From the cell containing the given text, extract its center point as [x, y] coordinate. 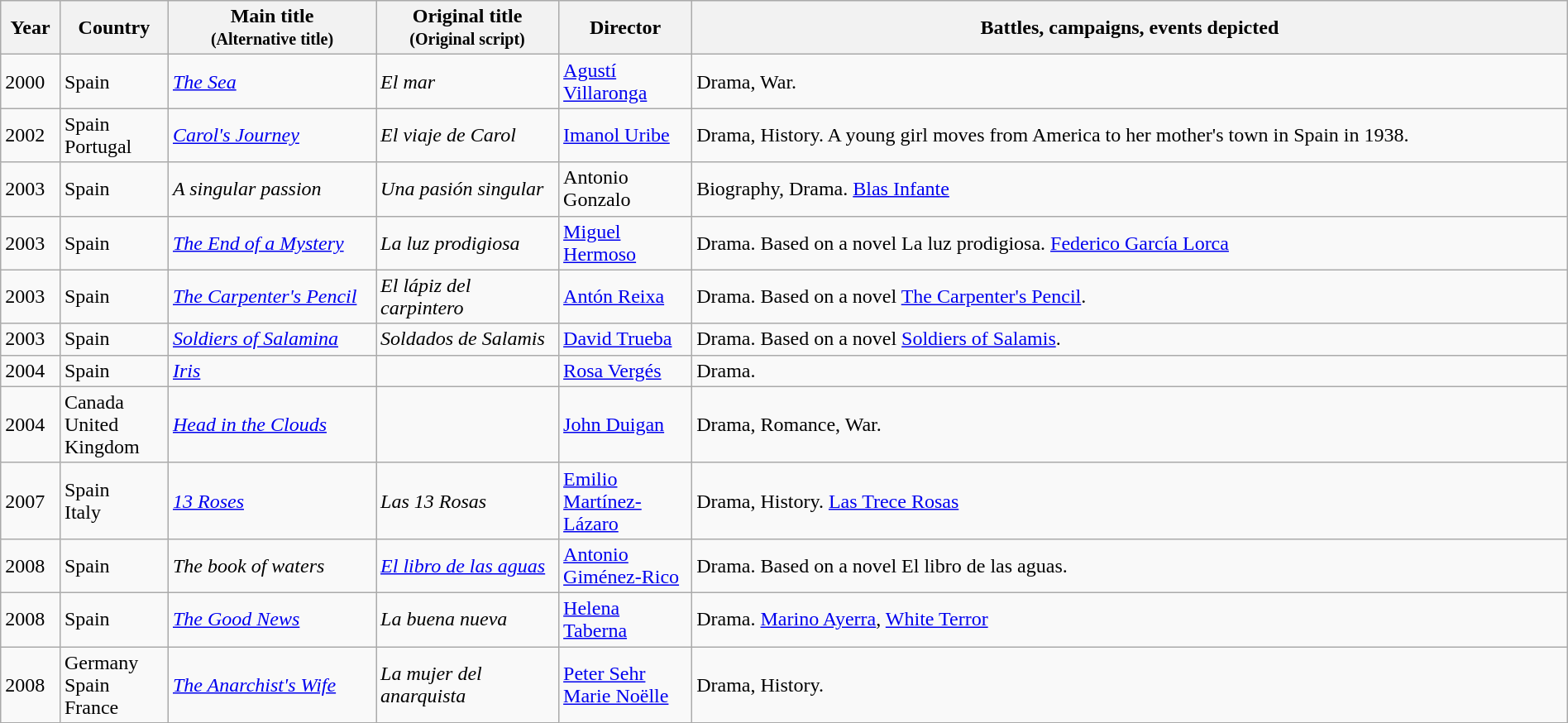
Drama. Based on a novel The Carpenter's Pencil. [1130, 296]
Iris [271, 371]
La mujer del anarquista [468, 685]
El libro de las aguas [468, 566]
Main title(Alternative title) [271, 28]
Drama. Marino Ayerra, White Terror [1130, 619]
Una pasión singular [468, 189]
Las 13 Rosas [468, 500]
The Sea [271, 81]
Carol's Journey [271, 136]
David Trueba [625, 339]
2002 [31, 136]
Original title(Original script) [468, 28]
A singular passion [271, 189]
Antonio Giménez-Rico [625, 566]
Emilio Martínez-Lázaro [625, 500]
SpainPortugal [114, 136]
SpainItaly [114, 500]
Drama, History. A young girl moves from America to her mother's town in Spain in 1938. [1130, 136]
El lápiz del carpintero [468, 296]
La luz prodigiosa [468, 243]
Soldiers of Salamina [271, 339]
Helena Taberna [625, 619]
CanadaUnited Kingdom [114, 424]
Battles, campaigns, events depicted [1130, 28]
Drama, Romance, War. [1130, 424]
The Carpenter's Pencil [271, 296]
GermanySpainFrance [114, 685]
2007 [31, 500]
John Duigan [625, 424]
Antón Reixa [625, 296]
The book of waters [271, 566]
Miguel Hermoso [625, 243]
Biography, Drama. Blas Infante [1130, 189]
Drama. Based on a novel Soldiers of Salamis. [1130, 339]
13 Roses [271, 500]
The Anarchist's Wife [271, 685]
La buena nueva [468, 619]
The End of a Mystery [271, 243]
Soldados de Salamis [468, 339]
Year [31, 28]
Drama, War. [1130, 81]
El mar [468, 81]
Drama. [1130, 371]
Drama, History. Las Trece Rosas [1130, 500]
Country [114, 28]
2000 [31, 81]
Head in the Clouds [271, 424]
Peter SehrMarie Noëlle [625, 685]
Drama. Based on a novel El libro de las aguas. [1130, 566]
El viaje de Carol [468, 136]
Drama, History. [1130, 685]
The Good News [271, 619]
Director [625, 28]
Drama. Based on a novel La luz prodigiosa. Federico García Lorca [1130, 243]
Agustí Villaronga [625, 81]
Rosa Vergés [625, 371]
Antonio Gonzalo [625, 189]
Imanol Uribe [625, 136]
